Return the [x, y] coordinate for the center point of the cell that contains the specified text.  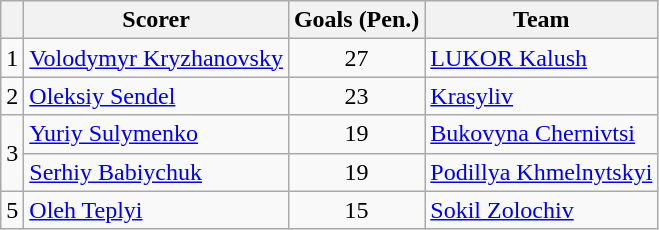
Krasyliv [542, 96]
3 [12, 153]
Serhiy Babiychuk [156, 172]
Goals (Pen.) [356, 20]
Volodymyr Kryzhanovsky [156, 58]
Oleksiy Sendel [156, 96]
LUKOR Kalush [542, 58]
Podillya Khmelnytskyi [542, 172]
15 [356, 210]
Yuriy Sulymenko [156, 134]
1 [12, 58]
Team [542, 20]
5 [12, 210]
Oleh Teplyi [156, 210]
Sokil Zolochiv [542, 210]
Bukovyna Chernivtsi [542, 134]
2 [12, 96]
Scorer [156, 20]
27 [356, 58]
23 [356, 96]
